Scan for the cell matching the given text and deliver its (x, y) coordinate at center. 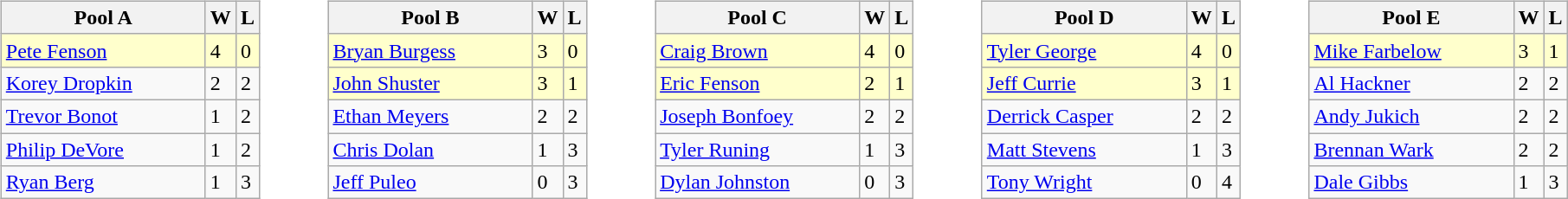
Andy Jukich (1411, 116)
Jeff Currie (1084, 83)
Tyler George (1084, 50)
Al Hackner (1411, 83)
Tony Wright (1084, 183)
Mike Farbelow (1411, 50)
Korey Dropkin (103, 83)
Pool B (430, 17)
Craig Brown (758, 50)
Pete Fenson (103, 50)
Dale Gibbs (1411, 183)
Ethan Meyers (430, 116)
Derrick Casper (1084, 116)
Matt Stevens (1084, 150)
Trevor Bonot (103, 116)
Brennan Wark (1411, 150)
Jeff Puleo (430, 183)
Ryan Berg (103, 183)
Pool D (1084, 17)
Bryan Burgess (430, 50)
Tyler Runing (758, 150)
Philip DeVore (103, 150)
Joseph Bonfoey (758, 116)
Eric Fenson (758, 83)
John Shuster (430, 83)
Chris Dolan (430, 150)
Pool E (1411, 17)
Pool C (758, 17)
Dylan Johnston (758, 183)
Pool A (103, 17)
